Detect which cell encompasses the target text, then output its (X, Y) center coordinate. 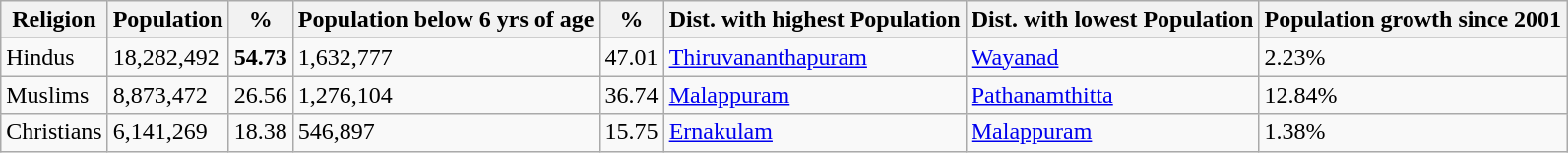
Dist. with lowest Population (1112, 20)
1,276,104 (446, 95)
Thiruvananthapuram (815, 57)
Religion (54, 20)
8,873,472 (167, 95)
Population (167, 20)
Christians (54, 132)
1.38% (1413, 132)
26.56 (260, 95)
18,282,492 (167, 57)
Dist. with highest Population (815, 20)
Hindus (54, 57)
Wayanad (1112, 57)
12.84% (1413, 95)
Population below 6 yrs of age (446, 20)
Population growth since 2001 (1413, 20)
36.74 (632, 95)
1,632,777 (446, 57)
2.23% (1413, 57)
54.73 (260, 57)
Pathanamthitta (1112, 95)
6,141,269 (167, 132)
Muslims (54, 95)
546,897 (446, 132)
Ernakulam (815, 132)
15.75 (632, 132)
18.38 (260, 132)
47.01 (632, 57)
